Output the [x, y] coordinate of the center of the cell containing the given text.  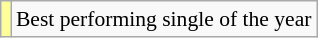
Best performing single of the year [164, 19]
